Pinpoint the cell where the given text exists, returning its (x, y) midpoint coordinate. 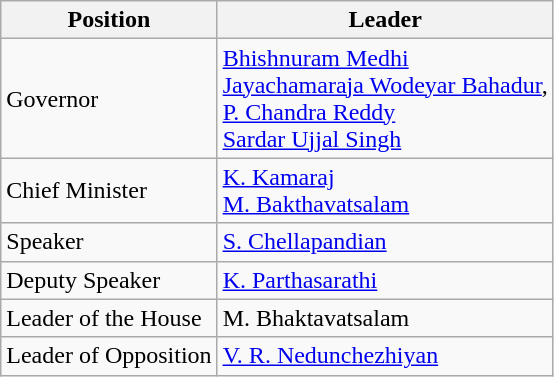
Leader of Opposition (109, 356)
Governor (109, 98)
K. Parthasarathi (385, 280)
Bhishnuram Medhi Jayachamaraja Wodeyar Bahadur,P. Chandra Reddy Sardar Ujjal Singh (385, 98)
Deputy Speaker (109, 280)
S. Chellapandian (385, 242)
Speaker (109, 242)
Leader of the House (109, 318)
M. Bhaktavatsalam (385, 318)
Position (109, 20)
K. Kamaraj M. Bakthavatsalam (385, 190)
V. R. Nedunchezhiyan (385, 356)
Chief Minister (109, 190)
Leader (385, 20)
